Return [X, Y] of the center of cell containing provided text 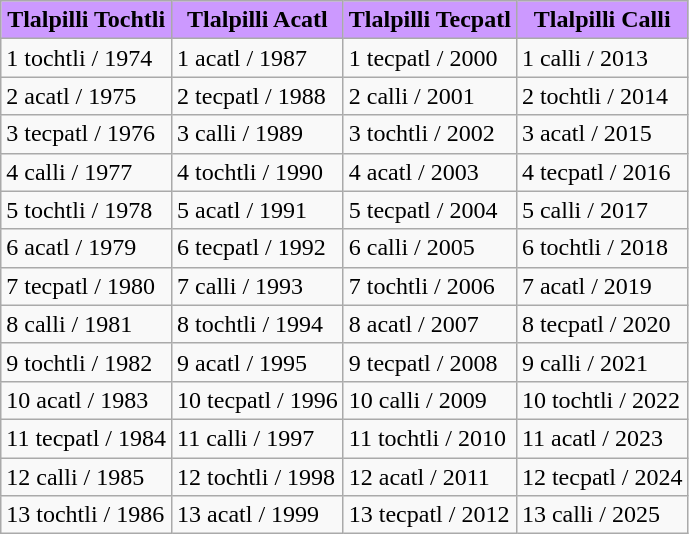
8 calli / 1981 [86, 324]
1 calli / 2013 [602, 58]
9 tochtli / 1982 [86, 362]
11 acatl / 2023 [602, 438]
12 calli / 1985 [86, 477]
4 tecpatl / 2016 [602, 172]
4 calli / 1977 [86, 172]
9 acatl / 1995 [258, 362]
11 tochtli / 2010 [430, 438]
2 tochtli / 2014 [602, 96]
Tlalpilli Calli [602, 20]
10 calli / 2009 [430, 400]
10 tochtli / 2022 [602, 400]
7 acatl / 2019 [602, 286]
6 tecpatl / 1992 [258, 248]
3 acatl / 2015 [602, 134]
1 tecpatl / 2000 [430, 58]
6 tochtli / 2018 [602, 248]
8 acatl / 2007 [430, 324]
3 tochtli / 2002 [430, 134]
13 tecpatl / 2012 [430, 515]
6 calli / 2005 [430, 248]
4 acatl / 2003 [430, 172]
2 tecpatl / 1988 [258, 96]
8 tochtli / 1994 [258, 324]
6 acatl / 1979 [86, 248]
13 calli / 2025 [602, 515]
7 tochtli / 2006 [430, 286]
3 calli / 1989 [258, 134]
9 calli / 2021 [602, 362]
Tlalpilli Tochtli [86, 20]
4 tochtli / 1990 [258, 172]
8 tecpatl / 2020 [602, 324]
2 acatl / 1975 [86, 96]
Tlalpilli Acatl [258, 20]
5 tochtli / 1978 [86, 210]
12 acatl / 2011 [430, 477]
13 tochtli / 1986 [86, 515]
5 calli / 2017 [602, 210]
1 acatl / 1987 [258, 58]
12 tecpatl / 2024 [602, 477]
2 calli / 2001 [430, 96]
5 acatl / 1991 [258, 210]
1 tochtli / 1974 [86, 58]
9 tecpatl / 2008 [430, 362]
11 calli / 1997 [258, 438]
10 acatl / 1983 [86, 400]
3 tecpatl / 1976 [86, 134]
7 calli / 1993 [258, 286]
Tlalpilli Tecpatl [430, 20]
11 tecpatl / 1984 [86, 438]
7 tecpatl / 1980 [86, 286]
5 tecpatl / 2004 [430, 210]
10 tecpatl / 1996 [258, 400]
13 acatl / 1999 [258, 515]
12 tochtli / 1998 [258, 477]
